Identify which cell holds the provided text, then report its [X, Y] central coordinate. 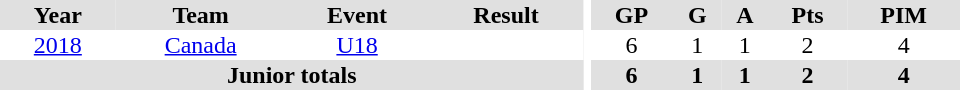
2018 [58, 45]
Canada [201, 45]
PIM [904, 15]
Junior totals [292, 75]
Year [58, 15]
G [698, 15]
Event [358, 15]
A [745, 15]
Result [506, 15]
Team [201, 15]
U18 [358, 45]
Pts [808, 15]
GP [631, 15]
